Return [X, Y] of the center of cell containing provided text 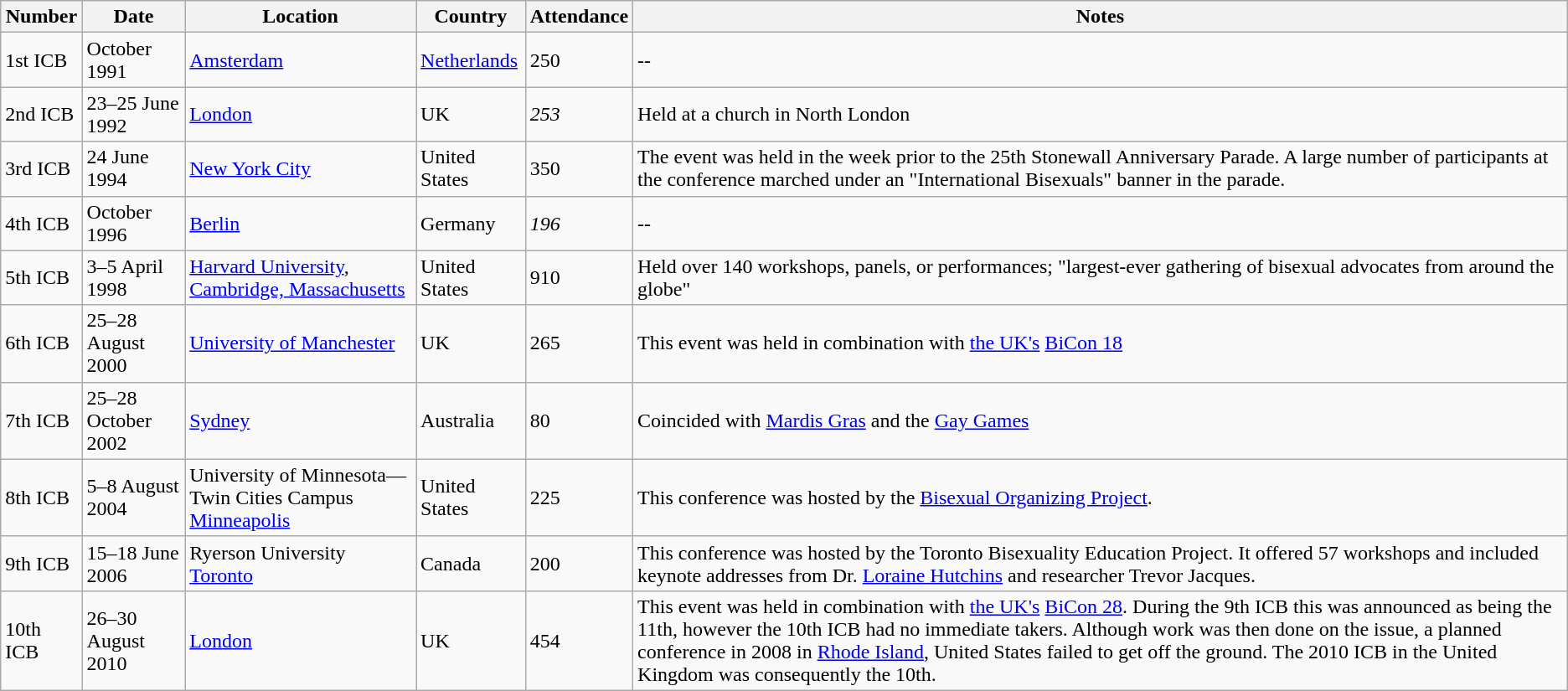
225 [579, 498]
This event was held in combination with the UK's BiCon 18 [1101, 343]
Coincided with Mardis Gras and the Gay Games [1101, 420]
23–25 June 1992 [134, 114]
Harvard University, Cambridge, Massachusetts [301, 278]
454 [579, 640]
Amsterdam [301, 60]
Canada [471, 563]
Country [471, 17]
1st ICB [42, 60]
200 [579, 563]
New York City [301, 169]
80 [579, 420]
10th ICB [42, 640]
5th ICB [42, 278]
This conference was hosted by the Bisexual Organizing Project. [1101, 498]
2nd ICB [42, 114]
Netherlands [471, 60]
15–18 June 2006 [134, 563]
Germany [471, 223]
University of Minnesota—Twin Cities Campus Minneapolis [301, 498]
250 [579, 60]
University of Manchester [301, 343]
Attendance [579, 17]
Notes [1101, 17]
October 1996 [134, 223]
Date [134, 17]
Sydney [301, 420]
4th ICB [42, 223]
Australia [471, 420]
Location [301, 17]
9th ICB [42, 563]
Ryerson University Toronto [301, 563]
6th ICB [42, 343]
5–8 August 2004 [134, 498]
Held at a church in North London [1101, 114]
Number [42, 17]
265 [579, 343]
910 [579, 278]
25–28 August 2000 [134, 343]
Held over 140 workshops, panels, or performances; "largest-ever gathering of bisexual advocates from around the globe" [1101, 278]
350 [579, 169]
Berlin [301, 223]
7th ICB [42, 420]
26–30 August 2010 [134, 640]
October 1991 [134, 60]
3rd ICB [42, 169]
3–5 April 1998 [134, 278]
25–28 October 2002 [134, 420]
8th ICB [42, 498]
253 [579, 114]
24 June 1994 [134, 169]
196 [579, 223]
